Search for the cell housing the specified text and yield its [X, Y] center coordinate. 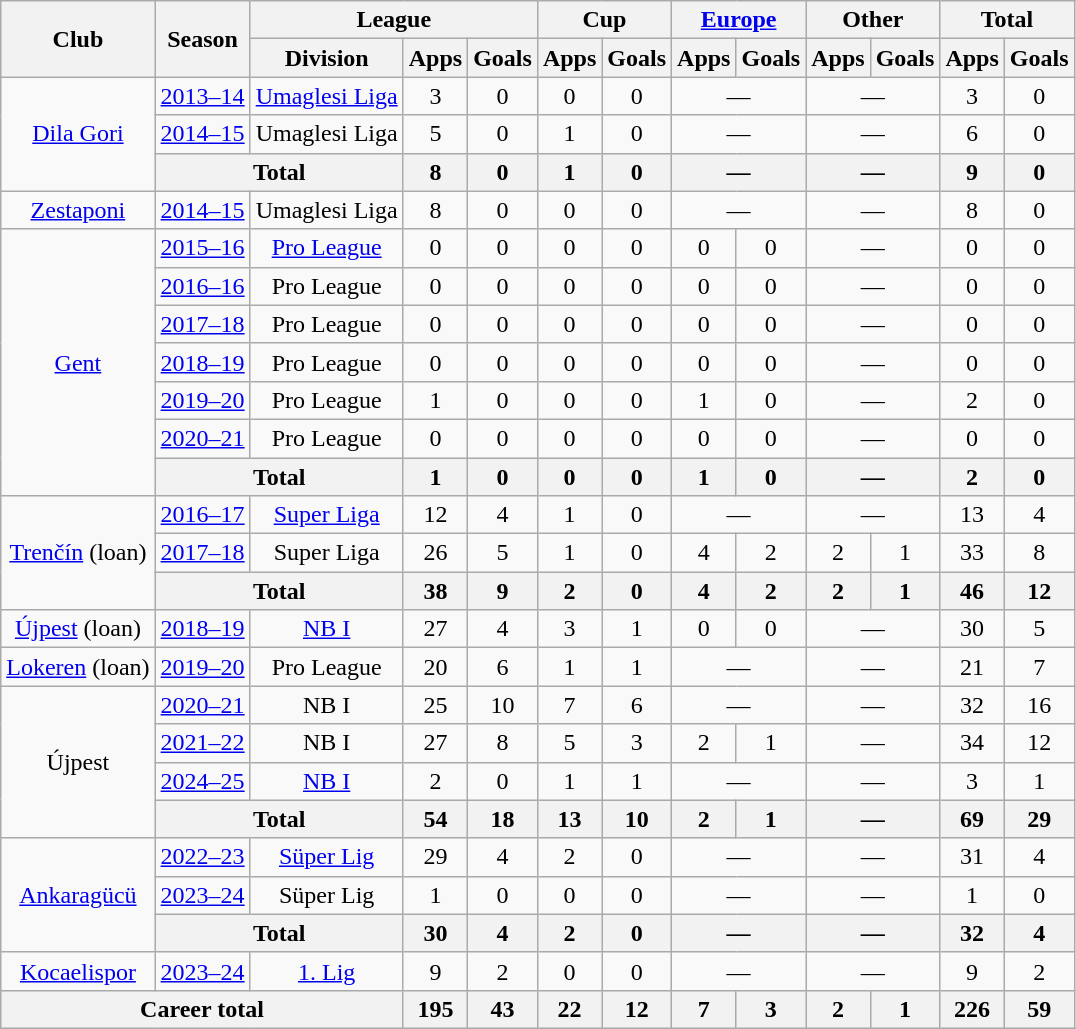
18 [503, 819]
46 [972, 591]
2024–25 [202, 781]
22 [569, 1009]
2016–16 [202, 286]
69 [972, 819]
34 [972, 743]
Club [78, 39]
43 [503, 1009]
195 [435, 1009]
59 [1039, 1009]
2015–16 [202, 248]
38 [435, 591]
Dila Gori [78, 134]
226 [972, 1009]
2022–23 [202, 857]
Career total [202, 1009]
Cup [604, 20]
Lokeren (loan) [78, 667]
2016–17 [202, 515]
League [394, 20]
Europe [739, 20]
Zestaponi [78, 210]
54 [435, 819]
2013–14 [202, 96]
33 [972, 553]
Division [326, 58]
2021–22 [202, 743]
Trenčín (loan) [78, 553]
31 [972, 857]
Kocaelispor [78, 971]
Ankaragücü [78, 895]
Gent [78, 362]
Újpest [78, 762]
16 [1039, 705]
25 [435, 705]
20 [435, 667]
26 [435, 553]
21 [972, 667]
Újpest (loan) [78, 629]
Other [873, 20]
1. Lig [326, 971]
Season [202, 39]
